Locate the cell with the specified text and output its (x, y) center coordinate. 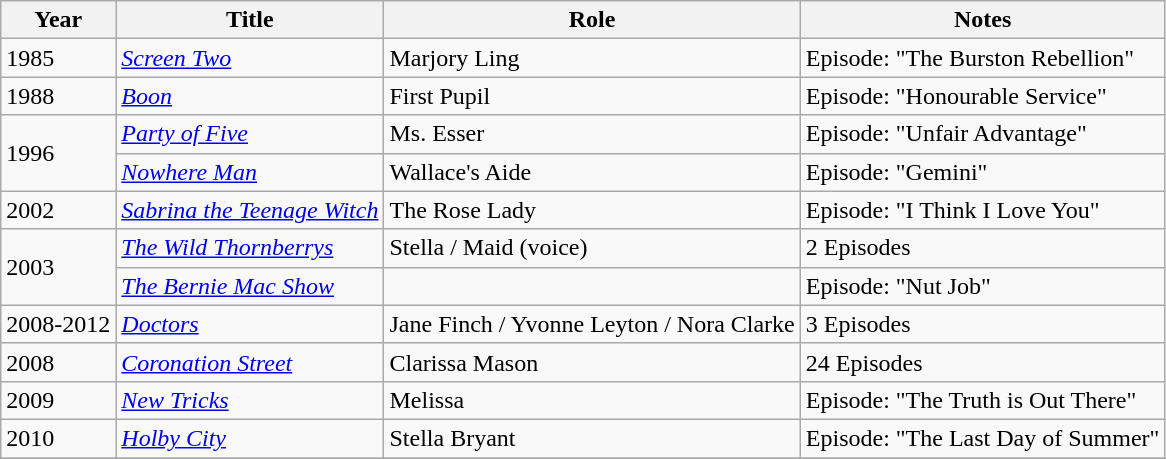
Nowhere Man (250, 172)
Holby City (250, 438)
The Rose Lady (592, 210)
2008-2012 (58, 324)
Year (58, 20)
Stella Bryant (592, 438)
Episode: "The Truth is Out There" (982, 400)
2008 (58, 362)
Episode: "The Last Day of Summer" (982, 438)
The Wild Thornberrys (250, 248)
Party of Five (250, 134)
2009 (58, 400)
24 Episodes (982, 362)
Episode: "Nut Job" (982, 286)
2010 (58, 438)
1985 (58, 58)
Doctors (250, 324)
Episode: "The Burston Rebellion" (982, 58)
Episode: "Honourable Service" (982, 96)
Clarissa Mason (592, 362)
2002 (58, 210)
Ms. Esser (592, 134)
New Tricks (250, 400)
Notes (982, 20)
The Bernie Mac Show (250, 286)
Boon (250, 96)
Wallace's Aide (592, 172)
Melissa (592, 400)
Jane Finch / Yvonne Leyton / Nora Clarke (592, 324)
Screen Two (250, 58)
Role (592, 20)
1996 (58, 153)
2003 (58, 267)
Episode: "I Think I Love You" (982, 210)
3 Episodes (982, 324)
Stella / Maid (voice) (592, 248)
Sabrina the Teenage Witch (250, 210)
Marjory Ling (592, 58)
Episode: "Unfair Advantage" (982, 134)
1988 (58, 96)
Title (250, 20)
First Pupil (592, 96)
Episode: "Gemini" (982, 172)
Coronation Street (250, 362)
2 Episodes (982, 248)
